Locate the cell with the specified text and output its (X, Y) center coordinate. 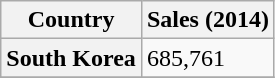
Country (72, 20)
Sales (2014) (208, 20)
South Korea (72, 58)
685,761 (208, 58)
